Provide the [X, Y] coordinate of the cell's center where the given text is located.  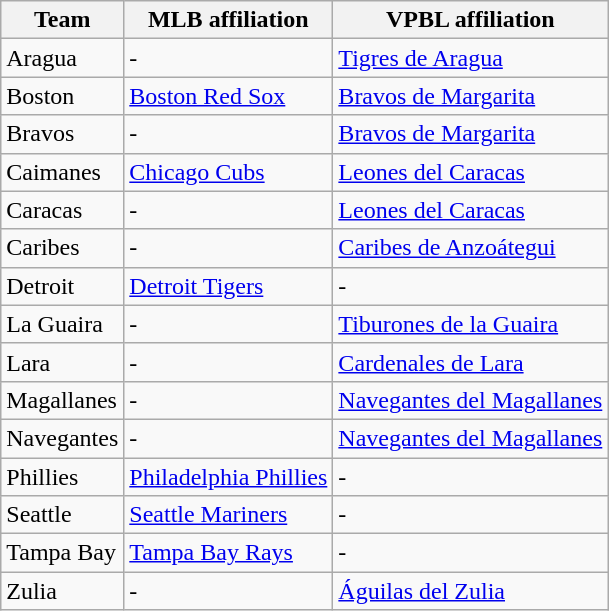
Zulia [62, 591]
Lara [62, 362]
Tampa Bay [62, 553]
Caimanes [62, 172]
Caracas [62, 210]
Aragua [62, 58]
Boston Red Sox [228, 96]
Detroit Tigers [228, 286]
Caribes [62, 248]
Team [62, 20]
Caribes de Anzoátegui [470, 248]
Bravos [62, 134]
Águilas del Zulia [470, 591]
Seattle Mariners [228, 515]
La Guaira [62, 324]
VPBL affiliation [470, 20]
MLB affiliation [228, 20]
Phillies [62, 477]
Magallanes [62, 400]
Cardenales de Lara [470, 362]
Tiburones de la Guaira [470, 324]
Seattle [62, 515]
Philadelphia Phillies [228, 477]
Navegantes [62, 438]
Tigres de Aragua [470, 58]
Chicago Cubs [228, 172]
Boston [62, 96]
Tampa Bay Rays [228, 553]
Detroit [62, 286]
